For the text-containing cell, return its midpoint in (X, Y) coordinate format. 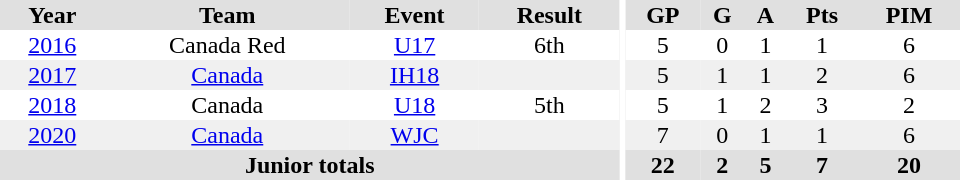
2020 (52, 135)
U17 (414, 45)
A (766, 15)
PIM (909, 15)
3 (822, 105)
IH18 (414, 75)
Event (414, 15)
U18 (414, 105)
Canada Red (228, 45)
GP (664, 15)
6th (549, 45)
Pts (822, 15)
2017 (52, 75)
5th (549, 105)
22 (664, 165)
Result (549, 15)
20 (909, 165)
G (722, 15)
WJC (414, 135)
2018 (52, 105)
Team (228, 15)
Year (52, 15)
Junior totals (310, 165)
2016 (52, 45)
